Find where the given text appears and provide that cell's center as [X, Y] coordinate. 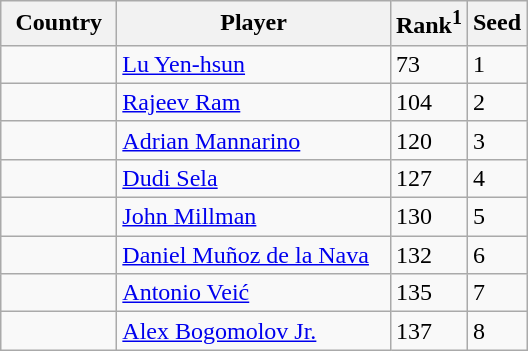
Rajeev Ram [254, 102]
Adrian Mannarino [254, 140]
Daniel Muñoz de la Nava [254, 255]
6 [496, 255]
Antonio Veić [254, 293]
5 [496, 217]
127 [428, 178]
Alex Bogomolov Jr. [254, 331]
3 [496, 140]
4 [496, 178]
132 [428, 255]
7 [496, 293]
Country [59, 24]
8 [496, 331]
130 [428, 217]
73 [428, 64]
1 [496, 64]
104 [428, 102]
Lu Yen-hsun [254, 64]
Seed [496, 24]
2 [496, 102]
Dudi Sela [254, 178]
135 [428, 293]
137 [428, 331]
120 [428, 140]
Player [254, 24]
John Millman [254, 217]
Rank1 [428, 24]
